Extract the [X, Y] coordinate from the center of the cell holding the provided text.  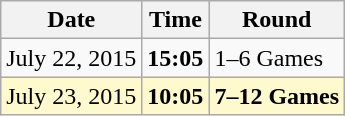
July 22, 2015 [72, 58]
Date [72, 20]
Round [277, 20]
10:05 [176, 96]
Time [176, 20]
July 23, 2015 [72, 96]
1–6 Games [277, 58]
15:05 [176, 58]
7–12 Games [277, 96]
